Search for the cell housing the specified text and yield its (x, y) center coordinate. 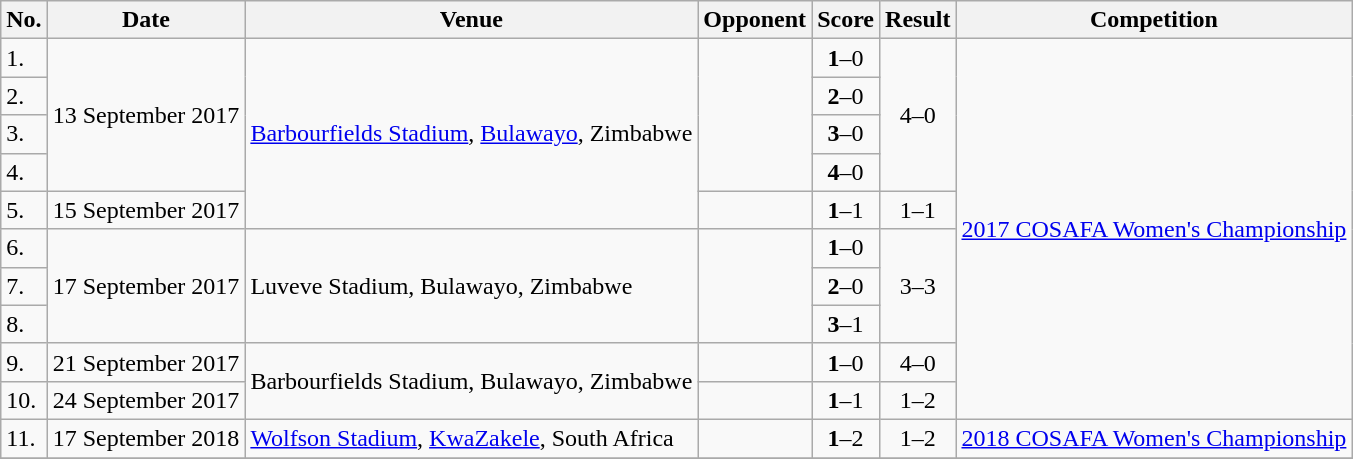
Wolfson Stadium, KwaZakele, South Africa (472, 438)
9. (24, 362)
17 September 2017 (146, 286)
Competition (1154, 20)
No. (24, 20)
10. (24, 400)
Result (918, 20)
5. (24, 210)
6. (24, 248)
7. (24, 286)
3–3 (918, 286)
8. (24, 324)
3–1 (846, 324)
21 September 2017 (146, 362)
Date (146, 20)
17 September 2018 (146, 438)
Opponent (755, 20)
Score (846, 20)
Luveve Stadium, Bulawayo, Zimbabwe (472, 286)
2. (24, 96)
15 September 2017 (146, 210)
Venue (472, 20)
24 September 2017 (146, 400)
2017 COSAFA Women's Championship (1154, 230)
4. (24, 172)
3. (24, 134)
13 September 2017 (146, 115)
3–0 (846, 134)
1. (24, 58)
2018 COSAFA Women's Championship (1154, 438)
11. (24, 438)
